Determine the [X, Y] coordinate at the center of the cell enclosing the given text.  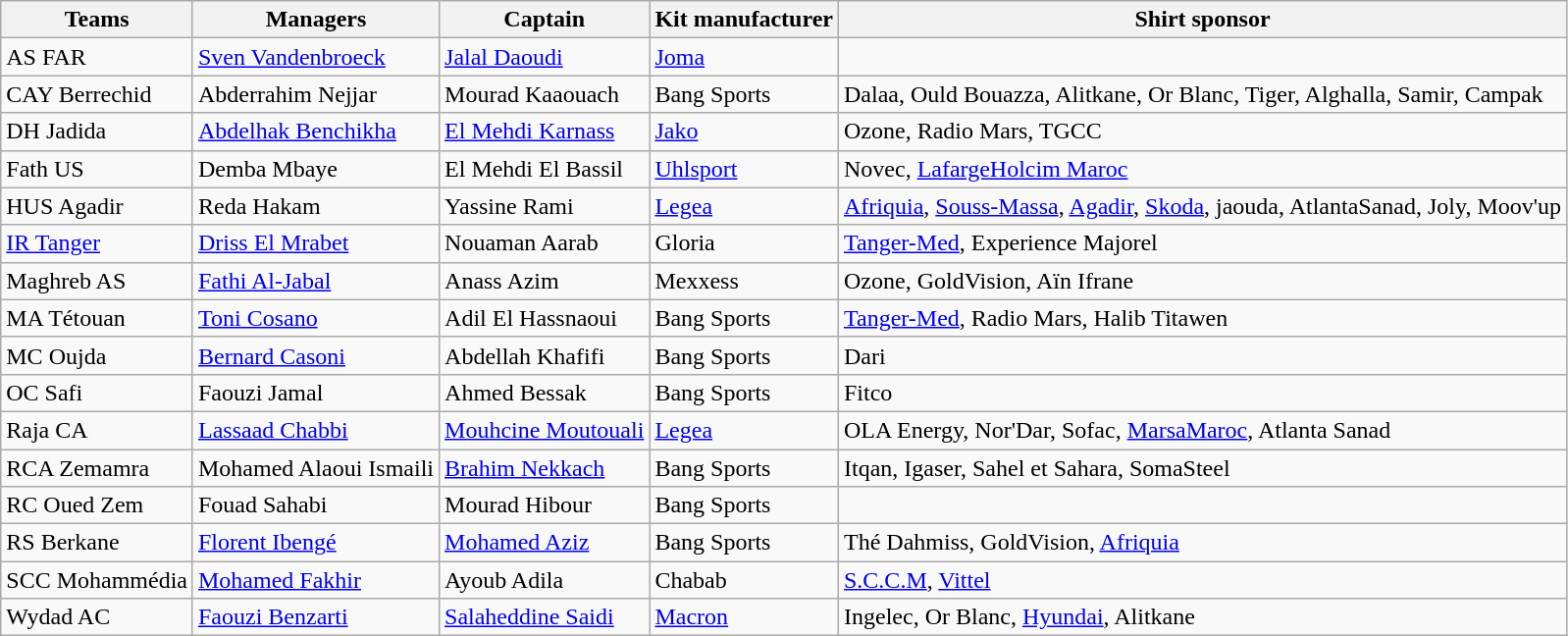
Adil El Hassnaoui [545, 318]
RCA Zemamra [97, 468]
Macron [744, 617]
Managers [316, 20]
OLA Energy, Nor'Dar, Sofac, MarsaMaroc, Atlanta Sanad [1202, 430]
Jako [744, 132]
S.C.C.M, Vittel [1202, 580]
Tanger-Med, Radio Mars, Halib Titawen [1202, 318]
Ayoub Adila [545, 580]
DH Jadida [97, 132]
Fath US [97, 169]
SCC Mohammédia [97, 580]
Dari [1202, 355]
Mourad Hibour [545, 505]
HUS Agadir [97, 206]
Florent Ibengé [316, 543]
Afriquia, Souss-Massa, Agadir, Skoda, jaouda, AtlantaSanad, Joly, Moov'up [1202, 206]
Thé Dahmiss, GoldVision, Afriquia [1202, 543]
Itqan, Igaser, Sahel et Sahara, SomaSteel [1202, 468]
Salaheddine Saidi [545, 617]
Toni Cosano [316, 318]
Bernard Casoni [316, 355]
Captain [545, 20]
Mohamed Aziz [545, 543]
MC Oujda [97, 355]
Novec, LafargeHolcim Maroc [1202, 169]
Mohamed Alaoui Ismaili [316, 468]
Raja CA [97, 430]
Lassaad Chabbi [316, 430]
Mouhcine Moutouali [545, 430]
Maghreb AS [97, 281]
Driss El Mrabet [316, 243]
Faouzi Benzarti [316, 617]
Shirt sponsor [1202, 20]
Demba Mbaye [316, 169]
Wydad AC [97, 617]
El Mehdi Karnass [545, 132]
Sven Vandenbroeck [316, 57]
Gloria [744, 243]
Mourad Kaaouach [545, 94]
Teams [97, 20]
Mexxess [744, 281]
Joma [744, 57]
El Mehdi El Bassil [545, 169]
Ingelec, Or Blanc, Hyundai, Alitkane [1202, 617]
OC Safi [97, 393]
Ahmed Bessak [545, 393]
Fathi Al-Jabal [316, 281]
Faouzi Jamal [316, 393]
CAY Berrechid [97, 94]
Nouaman Aarab [545, 243]
Kit manufacturer [744, 20]
Uhlsport [744, 169]
Mohamed Fakhir [316, 580]
Abderrahim Nejjar [316, 94]
Fitco [1202, 393]
AS FAR [97, 57]
Dalaa, Ould Bouazza, Alitkane, Or Blanc, Tiger, Alghalla, Samir, Campak [1202, 94]
Fouad Sahabi [316, 505]
Yassine Rami [545, 206]
Abdelhak Benchikha [316, 132]
Chabab [744, 580]
Reda Hakam [316, 206]
Anass Azim [545, 281]
Jalal Daoudi [545, 57]
MA Tétouan [97, 318]
Abdellah Khafifi [545, 355]
RC Oued Zem [97, 505]
Tanger-Med, Experience Majorel [1202, 243]
Brahim Nekkach [545, 468]
IR Tanger [97, 243]
RS Berkane [97, 543]
Ozone, GoldVision, Aïn Ifrane [1202, 281]
Ozone, Radio Mars, TGCC [1202, 132]
